Locate the cell with the specified text and output its [x, y] center coordinate. 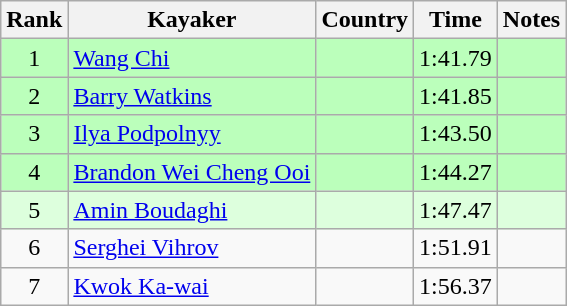
1:43.50 [456, 134]
1:41.79 [456, 58]
Barry Watkins [192, 96]
Brandon Wei Cheng Ooi [192, 172]
Notes [531, 20]
Time [456, 20]
1:56.37 [456, 286]
Kayaker [192, 20]
7 [34, 286]
Country [365, 20]
1:44.27 [456, 172]
Wang Chi [192, 58]
Rank [34, 20]
Serghei Vihrov [192, 248]
1 [34, 58]
5 [34, 210]
2 [34, 96]
4 [34, 172]
Ilya Podpolnyy [192, 134]
1:51.91 [456, 248]
3 [34, 134]
Amin Boudaghi [192, 210]
6 [34, 248]
1:41.85 [456, 96]
1:47.47 [456, 210]
Kwok Ka-wai [192, 286]
